For the text-containing cell, return its midpoint in [x, y] coordinate format. 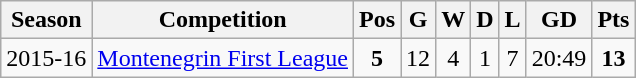
12 [418, 58]
G [418, 20]
W [454, 20]
Pos [376, 20]
1 [485, 58]
Competition [223, 20]
13 [614, 58]
7 [512, 58]
Montenegrin First League [223, 58]
Pts [614, 20]
5 [376, 58]
GD [559, 20]
2015-16 [46, 58]
L [512, 20]
Season [46, 20]
4 [454, 58]
D [485, 20]
20:49 [559, 58]
